Determine the (x, y) coordinate at the center of the cell enclosing the given text.  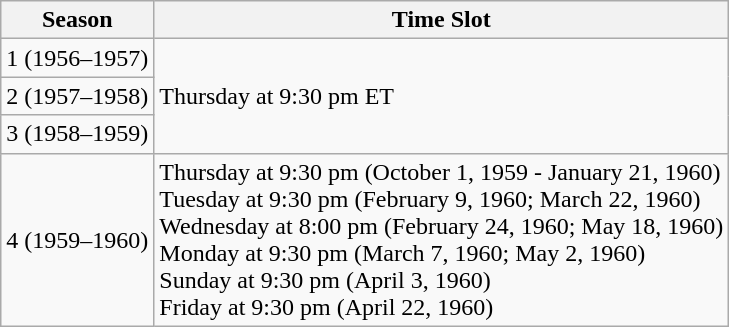
2 (1957–1958) (78, 96)
Season (78, 20)
1 (1956–1957) (78, 58)
Thursday at 9:30 pm ET (442, 96)
Time Slot (442, 20)
4 (1959–1960) (78, 240)
3 (1958–1959) (78, 134)
